Find where the given text appears and provide that cell's center as [X, Y] coordinate. 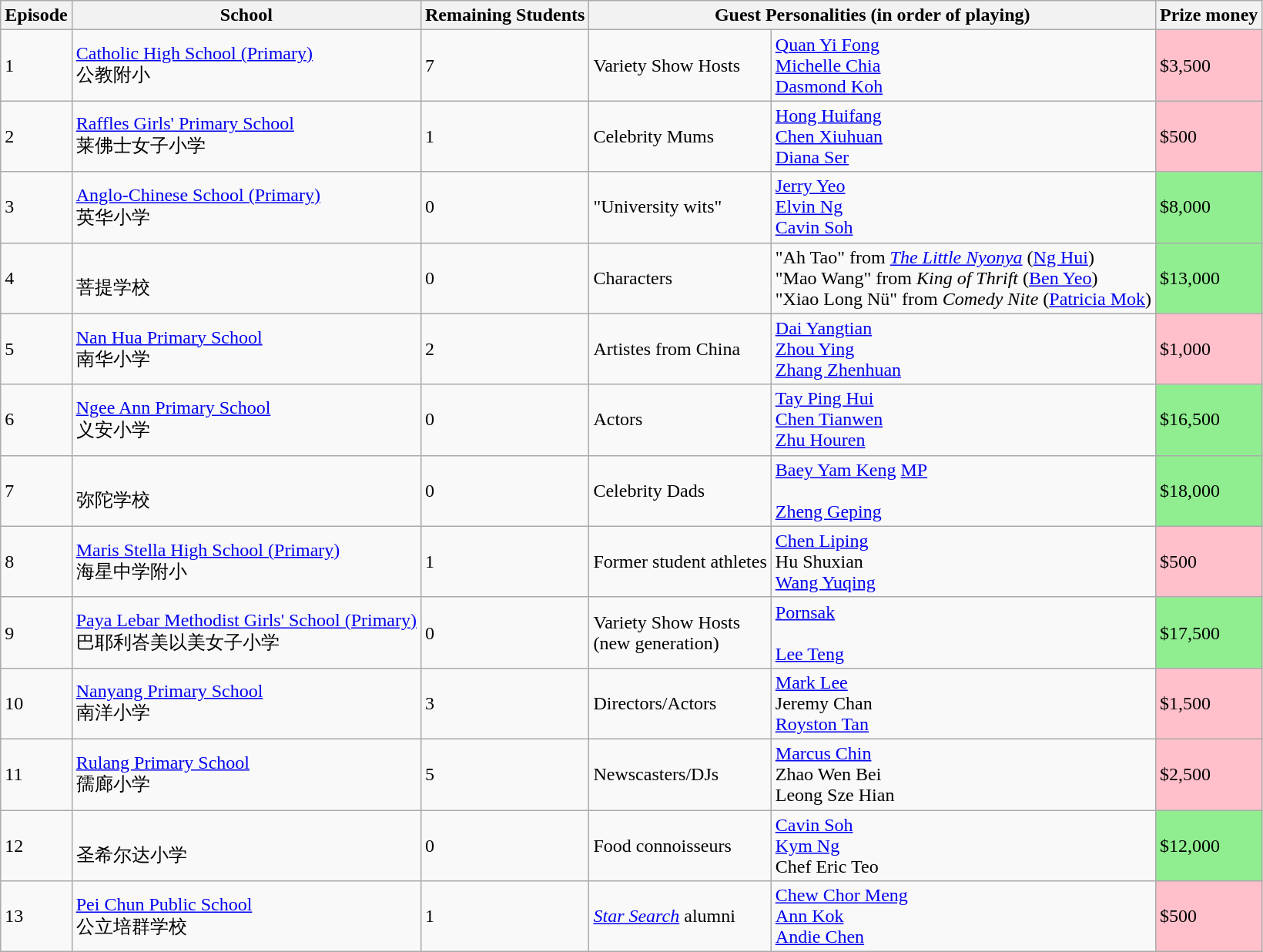
Chew Chor MengAnn KokAndie Chen [963, 917]
6 [36, 420]
"Ah Tao" from The Little Nyonya (Ng Hui)"Mao Wang" from King of Thrift (Ben Yeo)"Xiao Long Nü" from Comedy Nite (Patricia Mok) [963, 278]
Food connoisseurs [680, 846]
Catholic High School (Primary) 公教附小 [246, 65]
$17,500 [1208, 632]
Directors/Actors [680, 703]
"University wits" [680, 207]
圣希尔达小学 [246, 846]
Quan Yi FongMichelle ChiaDasmond Koh [963, 65]
Nan Hua Primary School 南华小学 [246, 349]
$18,000 [1208, 491]
Newscasters/DJs [680, 774]
Anglo-Chinese School (Primary) 英华小学 [246, 207]
Chen LipingHu ShuxianWang Yuqing [963, 561]
Tay Ping HuiChen TianwenZhu Houren [963, 420]
$12,000 [1208, 846]
School [246, 15]
Actors [680, 420]
Hong HuifangChen XiuhuanDiana Ser [963, 136]
Artistes from China [680, 349]
Celebrity Dads [680, 491]
Jerry YeoElvin NgCavin Soh [963, 207]
Star Search alumni [680, 917]
Marcus ChinZhao Wen BeiLeong Sze Hian [963, 774]
Celebrity Mums [680, 136]
Ngee Ann Primary School 义安小学 [246, 420]
Baey Yam Keng MPZheng Geping [963, 491]
10 [36, 703]
Mark LeeJeremy ChanRoyston Tan [963, 703]
Variety Show Hosts [680, 65]
弥陀学校 [246, 491]
Characters [680, 278]
9 [36, 632]
$3,500 [1208, 65]
Prize money [1208, 15]
$8,000 [1208, 207]
$1,500 [1208, 703]
$2,500 [1208, 774]
Rulang Primary School 孺廊小学 [246, 774]
Remaining Students [504, 15]
Variety Show Hosts(new generation) [680, 632]
11 [36, 774]
Raffles Girls' Primary School 莱佛士女子小学 [246, 136]
8 [36, 561]
$16,500 [1208, 420]
13 [36, 917]
$13,000 [1208, 278]
$1,000 [1208, 349]
Guest Personalities (in order of playing) [873, 15]
Paya Lebar Methodist Girls' School (Primary) 巴耶利峇美以美女子小学 [246, 632]
12 [36, 846]
Cavin SohKym NgChef Eric Teo [963, 846]
4 [36, 278]
菩提学校 [246, 278]
Nanyang Primary School 南洋小学 [246, 703]
Episode [36, 15]
Maris Stella High School (Primary) 海星中学附小 [246, 561]
PornsakLee Teng [963, 632]
Dai YangtianZhou YingZhang Zhenhuan [963, 349]
Former student athletes [680, 561]
Pei Chun Public School 公立培群学校 [246, 917]
